Locate the cell with the specified text and output its (X, Y) center coordinate. 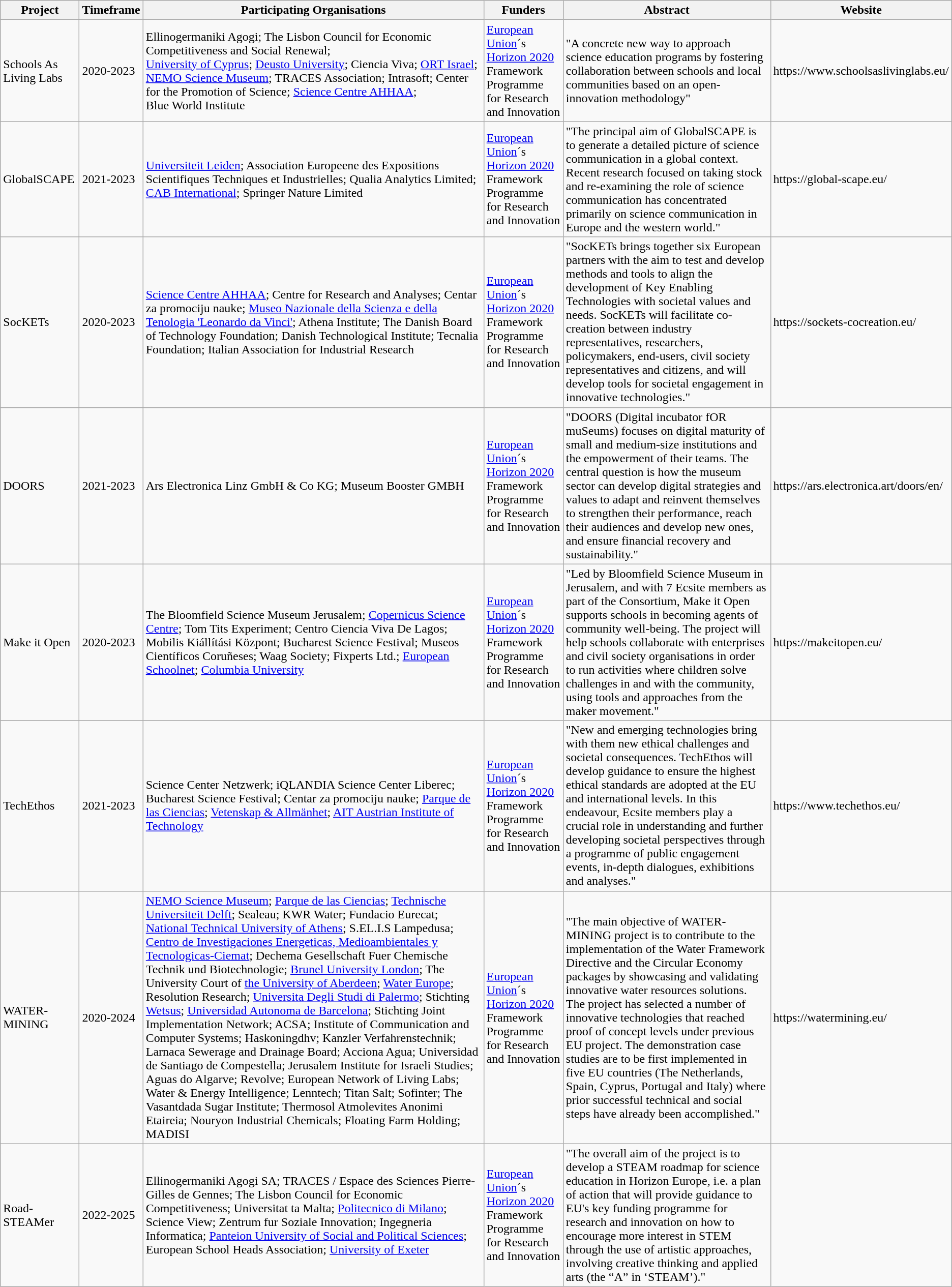
2022-2025 (111, 1215)
Make it Open (40, 642)
WATER-MINING (40, 1017)
https://www.techethos.eu/ (861, 805)
https://watermining.eu/ (861, 1017)
Timeframe (111, 10)
https://ars.electronica.art/doors/en/ (861, 486)
GlobalSCAPE (40, 179)
https://www.schoolsaslivinglabs.eu/ (861, 71)
Ars Electronica Linz GmbH & Co KG; Museum Booster GMBH (313, 486)
Schools As Living Labs (40, 71)
https://makeitopen.eu/ (861, 642)
https://sockets-cocreation.eu/ (861, 322)
Funders (523, 10)
Participating Organisations (313, 10)
2020-2024 (111, 1017)
Project (40, 10)
SocKETs (40, 322)
Abstract (667, 10)
DOORS (40, 486)
TechEthos (40, 805)
Road-STEAMer (40, 1215)
Website (861, 10)
https://global-scape.eu/ (861, 179)
